For the text-containing cell, return its midpoint in [X, Y] coordinate format. 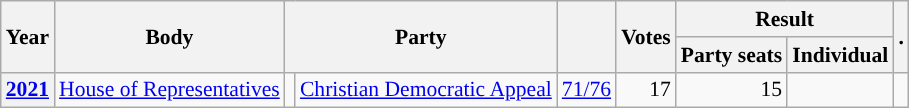
Result [785, 19]
Individual [840, 55]
Party [421, 36]
2021 [28, 90]
House of Representatives [170, 90]
15 [732, 90]
17 [646, 90]
71/76 [586, 90]
Year [28, 36]
Body [170, 36]
Christian Democratic Appeal [426, 90]
Votes [646, 36]
. [901, 36]
Party seats [732, 55]
